Return the [X, Y] coordinate for the center point of the cell that contains the specified text.  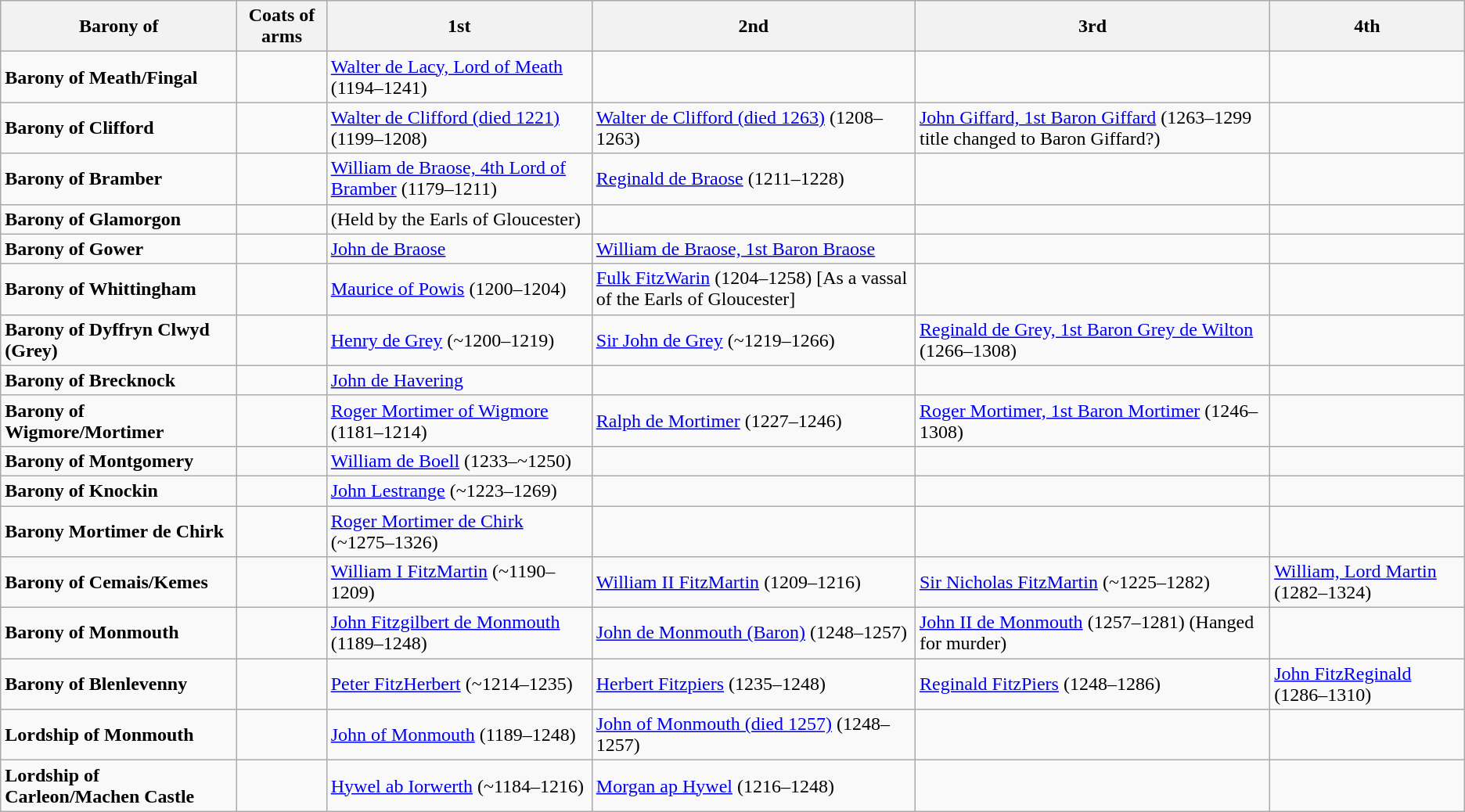
John Giffard, 1st Baron Giffard (1263–1299 title changed to Baron Giffard?) [1092, 128]
Ralph de Mortimer (1227–1246) [753, 421]
John II de Monmouth (1257–1281) (Hanged for murder) [1092, 634]
Reginald de Braose (1211–1228) [753, 178]
(Held by the Earls of Gloucester) [459, 219]
Barony of Meath/Fingal [119, 77]
Maurice of Powis (1200–1204) [459, 289]
Henry de Grey (~1200–1219) [459, 340]
Sir Nicholas FitzMartin (~1225–1282) [1092, 582]
Barony of Glamorgon [119, 219]
John of Monmouth (1189–1248) [459, 735]
Barony of [119, 27]
Barony of Clifford [119, 128]
Barony of Knockin [119, 490]
William de Braose, 4th Lord of Bramber (1179–1211) [459, 178]
Barony Mortimer de Chirk [119, 530]
1st [459, 27]
John de Monmouth (Baron) (1248–1257) [753, 634]
William II FitzMartin (1209–1216) [753, 582]
Walter de Clifford (died 1263) (1208–1263) [753, 128]
Sir John de Grey (~1219–1266) [753, 340]
Roger Mortimer of Wigmore (1181–1214) [459, 421]
Roger Mortimer, 1st Baron Mortimer (1246–1308) [1092, 421]
John FitzReginald (1286–1310) [1368, 684]
John de Braose [459, 249]
William de Boell (1233–~1250) [459, 461]
Barony of Montgomery [119, 461]
Reginald de Grey, 1st Baron Grey de Wilton (1266–1308) [1092, 340]
Lordship of Carleon/Machen Castle [119, 785]
John Fitzgilbert de Monmouth (1189–1248) [459, 634]
Coats of arms [282, 27]
Barony of Dyffryn Clwyd (Grey) [119, 340]
Hywel ab Iorwerth (~1184–1216) [459, 785]
4th [1368, 27]
2nd [753, 27]
Fulk FitzWarin (1204–1258) [As a vassal of the Earls of Gloucester] [753, 289]
Barony of Bramber [119, 178]
Reginald FitzPiers (1248–1286) [1092, 684]
Lordship of Monmouth [119, 735]
Barony of Monmouth [119, 634]
Barony of Brecknock [119, 380]
John de Havering [459, 380]
Walter de Lacy, Lord of Meath (1194–1241) [459, 77]
Walter de Clifford (died 1221) (1199–1208) [459, 128]
William I FitzMartin (~1190–1209) [459, 582]
Barony of Cemais/Kemes [119, 582]
Barony of Wigmore/Mortimer [119, 421]
John Lestrange (~1223–1269) [459, 490]
Morgan ap Hywel (1216–1248) [753, 785]
Barony of Blenlevenny [119, 684]
3rd [1092, 27]
Barony of Whittingham [119, 289]
Roger Mortimer de Chirk (~1275–1326) [459, 530]
Barony of Gower [119, 249]
William de Braose, 1st Baron Braose [753, 249]
William, Lord Martin (1282–1324) [1368, 582]
Herbert Fitzpiers (1235–1248) [753, 684]
Peter FitzHerbert (~1214–1235) [459, 684]
John of Monmouth (died 1257) (1248–1257) [753, 735]
